Capture the cell that displays the provided text and extract its [x, y] central coordinate. 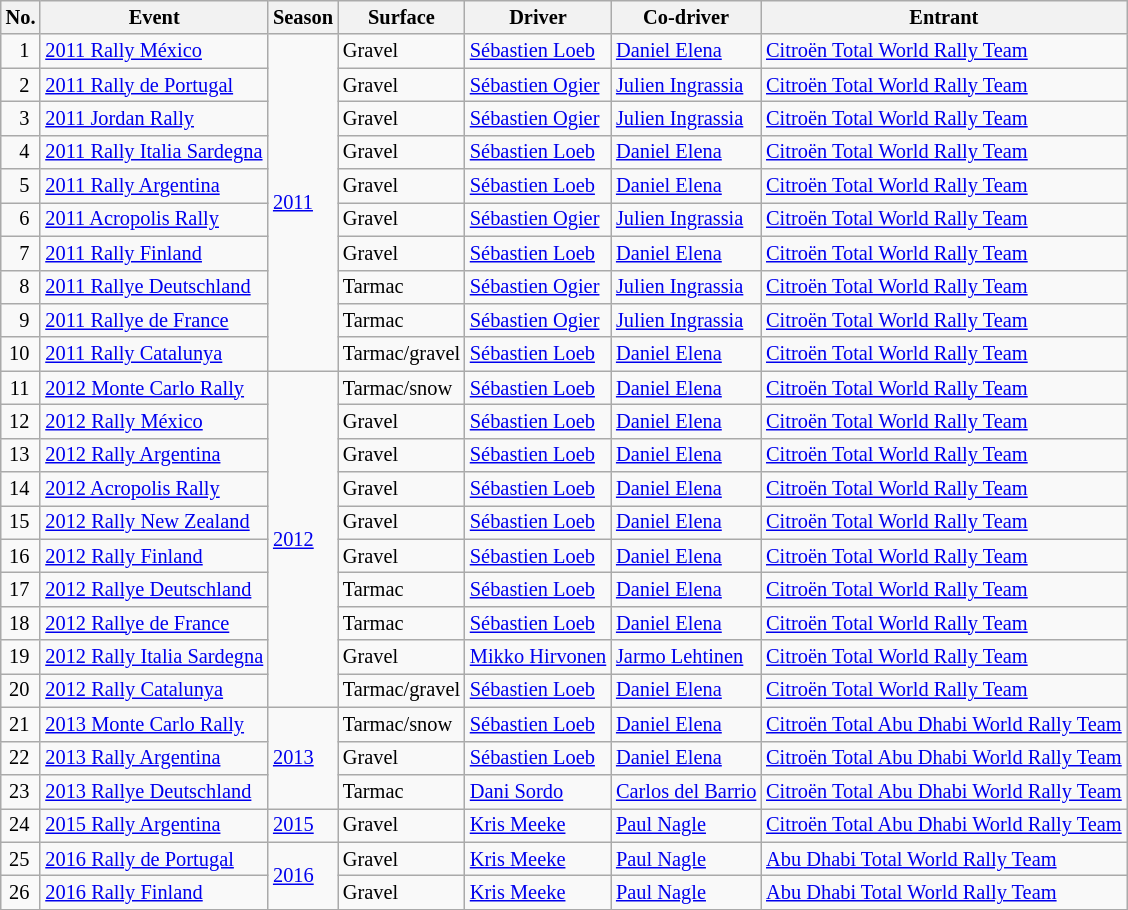
23 [21, 791]
2016 Rally de Portugal [154, 859]
Co-driver [686, 17]
2011 Rallye Deutschland [154, 287]
22 [21, 758]
26 [21, 892]
2011 Rally Italia Sardegna [154, 152]
10 [21, 354]
13 [21, 455]
2012 Rally Argentina [154, 455]
2011 Rally Finland [154, 253]
25 [21, 859]
19 [21, 657]
2012 Rally Finland [154, 556]
2013 Rally Argentina [154, 758]
Surface [402, 17]
3 [21, 118]
Mikko Hirvonen [538, 657]
Season [303, 17]
21 [21, 724]
2013 Monte Carlo Rally [154, 724]
2011 Rallye de France [154, 320]
7 [21, 253]
2016 [303, 876]
2012 Acropolis Rally [154, 489]
6 [21, 219]
2011 Rally Catalunya [154, 354]
Carlos del Barrio [686, 791]
11 [21, 388]
4 [21, 152]
2012 [303, 540]
24 [21, 825]
Driver [538, 17]
14 [21, 489]
18 [21, 623]
5 [21, 186]
17 [21, 589]
2013 [303, 758]
2015 Rally Argentina [154, 825]
2011 Rally México [154, 51]
2016 Rally Finland [154, 892]
Entrant [944, 17]
9 [21, 320]
1 [21, 51]
2012 Rallye de France [154, 623]
Event [154, 17]
2012 Rally Catalunya [154, 690]
15 [21, 522]
No. [21, 17]
2012 Rally Italia Sardegna [154, 657]
20 [21, 690]
2011 Jordan Rally [154, 118]
Dani Sordo [538, 791]
2011 Rally Argentina [154, 186]
2011 [303, 202]
2 [21, 85]
2012 Rally New Zealand [154, 522]
2013 Rallye Deutschland [154, 791]
12 [21, 421]
Jarmo Lehtinen [686, 657]
2015 [303, 825]
2012 Monte Carlo Rally [154, 388]
2012 Rally México [154, 421]
2011 Acropolis Rally [154, 219]
8 [21, 287]
2011 Rally de Portugal [154, 85]
16 [21, 556]
2012 Rallye Deutschland [154, 589]
